Output the (x, y) coordinate of the center of the cell containing the given text.  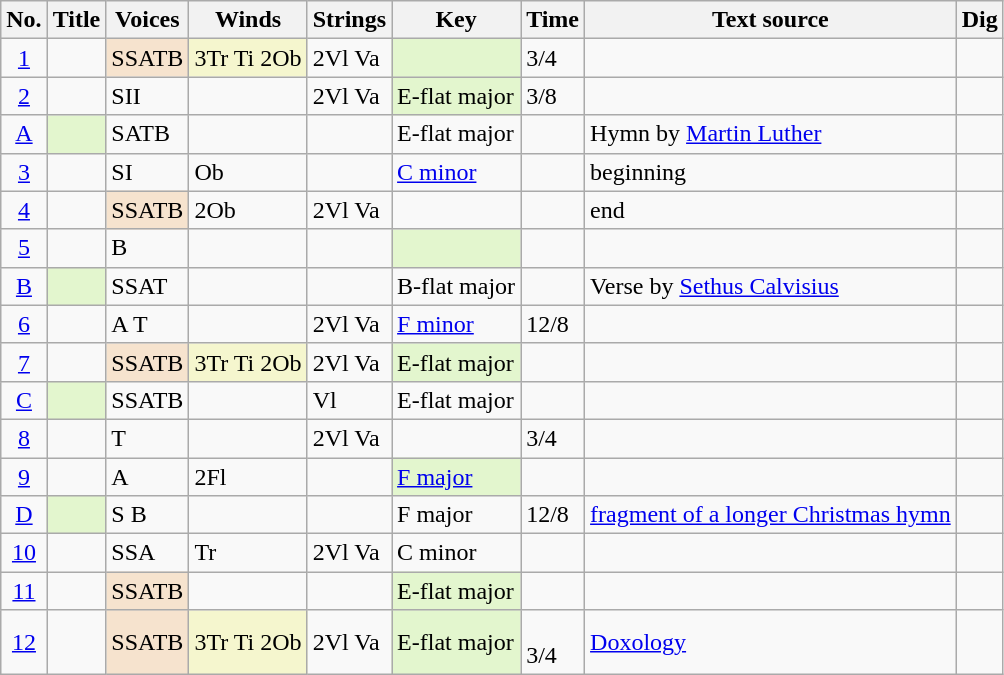
SSA (148, 553)
Voices (148, 20)
D (24, 515)
Time (553, 20)
Key (456, 20)
Title (76, 20)
3/8 (553, 96)
Tr (248, 553)
11 (24, 591)
3 (24, 172)
Strings (349, 20)
SSAT (148, 286)
S B (148, 515)
9 (24, 477)
Doxology (771, 642)
5 (24, 248)
T (148, 438)
No. (24, 20)
SI (148, 172)
fragment of a longer Christmas hymn (771, 515)
12 (24, 642)
1 (24, 58)
8 (24, 438)
Verse by Sethus Calvisius (771, 286)
Hymn by Martin Luther (771, 134)
10 (24, 553)
beginning (771, 172)
4 (24, 210)
Vl (349, 400)
Ob (248, 172)
Dig (980, 20)
2Fl (248, 477)
Text source (771, 20)
6 (24, 324)
7 (24, 362)
2 (24, 96)
A T (148, 324)
Winds (248, 20)
C (24, 400)
2Ob (248, 210)
SATB (148, 134)
SII (148, 96)
end (771, 210)
F minor (456, 324)
B-flat major (456, 286)
